From the cell containing the given text, extract its center point as (X, Y) coordinate. 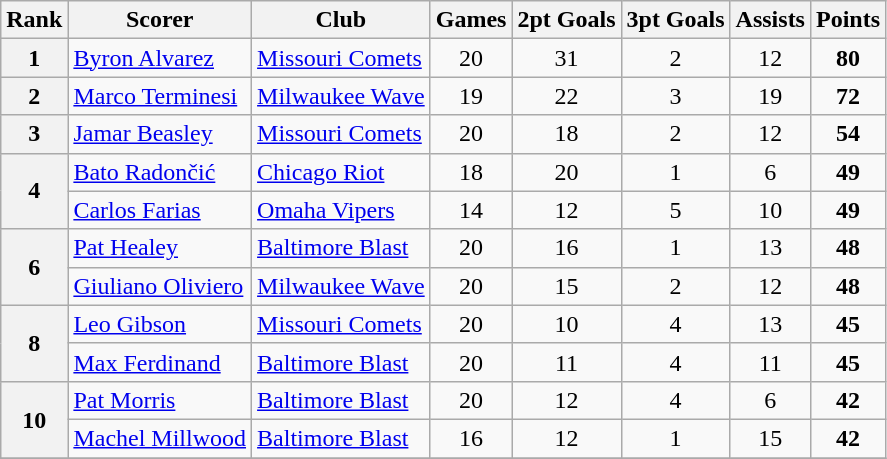
Leo Gibson (160, 324)
14 (471, 210)
31 (566, 58)
Pat Morris (160, 400)
Bato Radončić (160, 172)
54 (848, 134)
3pt Goals (676, 20)
8 (34, 343)
Rank (34, 20)
72 (848, 96)
Max Ferdinand (160, 362)
Marco Terminesi (160, 96)
22 (566, 96)
5 (676, 210)
Jamar Beasley (160, 134)
Club (342, 20)
Scorer (160, 20)
Machel Millwood (160, 438)
Giuliano Oliviero (160, 286)
Byron Alvarez (160, 58)
Points (848, 20)
Games (471, 20)
Pat Healey (160, 248)
Chicago Riot (342, 172)
2pt Goals (566, 20)
Assists (770, 20)
Carlos Farias (160, 210)
80 (848, 58)
Omaha Vipers (342, 210)
